Capture the cell that displays the provided text and extract its (X, Y) central coordinate. 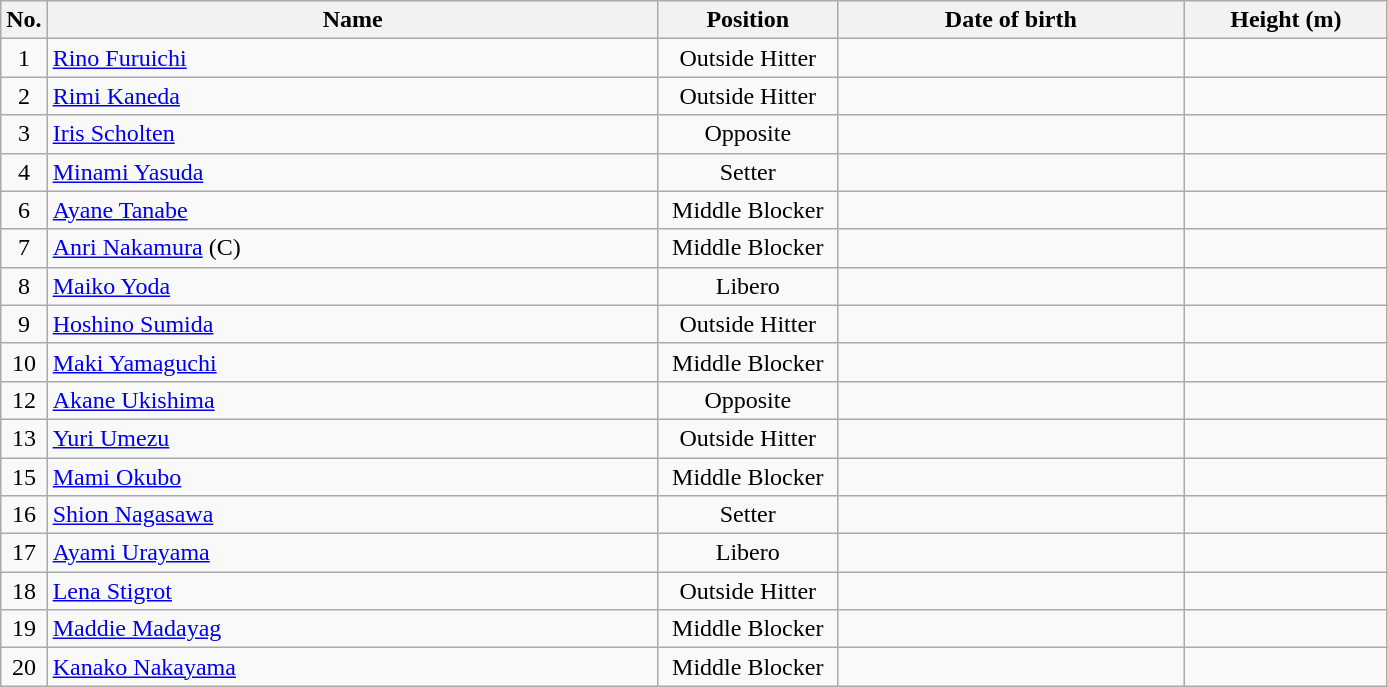
13 (24, 438)
2 (24, 96)
Name (352, 20)
7 (24, 248)
Yuri Umezu (352, 438)
Maki Yamaguchi (352, 362)
Hoshino Sumida (352, 324)
Minami Yasuda (352, 172)
3 (24, 134)
Anri Nakamura (C) (352, 248)
Iris Scholten (352, 134)
Akane Ukishima (352, 400)
17 (24, 553)
Maddie Madayag (352, 629)
Lena Stigrot (352, 591)
Ayami Urayama (352, 553)
18 (24, 591)
4 (24, 172)
Rino Furuichi (352, 58)
8 (24, 286)
Date of birth (1010, 20)
10 (24, 362)
Ayane Tanabe (352, 210)
20 (24, 667)
Mami Okubo (352, 477)
19 (24, 629)
Position (748, 20)
16 (24, 515)
No. (24, 20)
12 (24, 400)
Height (m) (1286, 20)
9 (24, 324)
15 (24, 477)
1 (24, 58)
Shion Nagasawa (352, 515)
Kanako Nakayama (352, 667)
Maiko Yoda (352, 286)
Rimi Kaneda (352, 96)
6 (24, 210)
